Capture the cell that displays the provided text and extract its (X, Y) central coordinate. 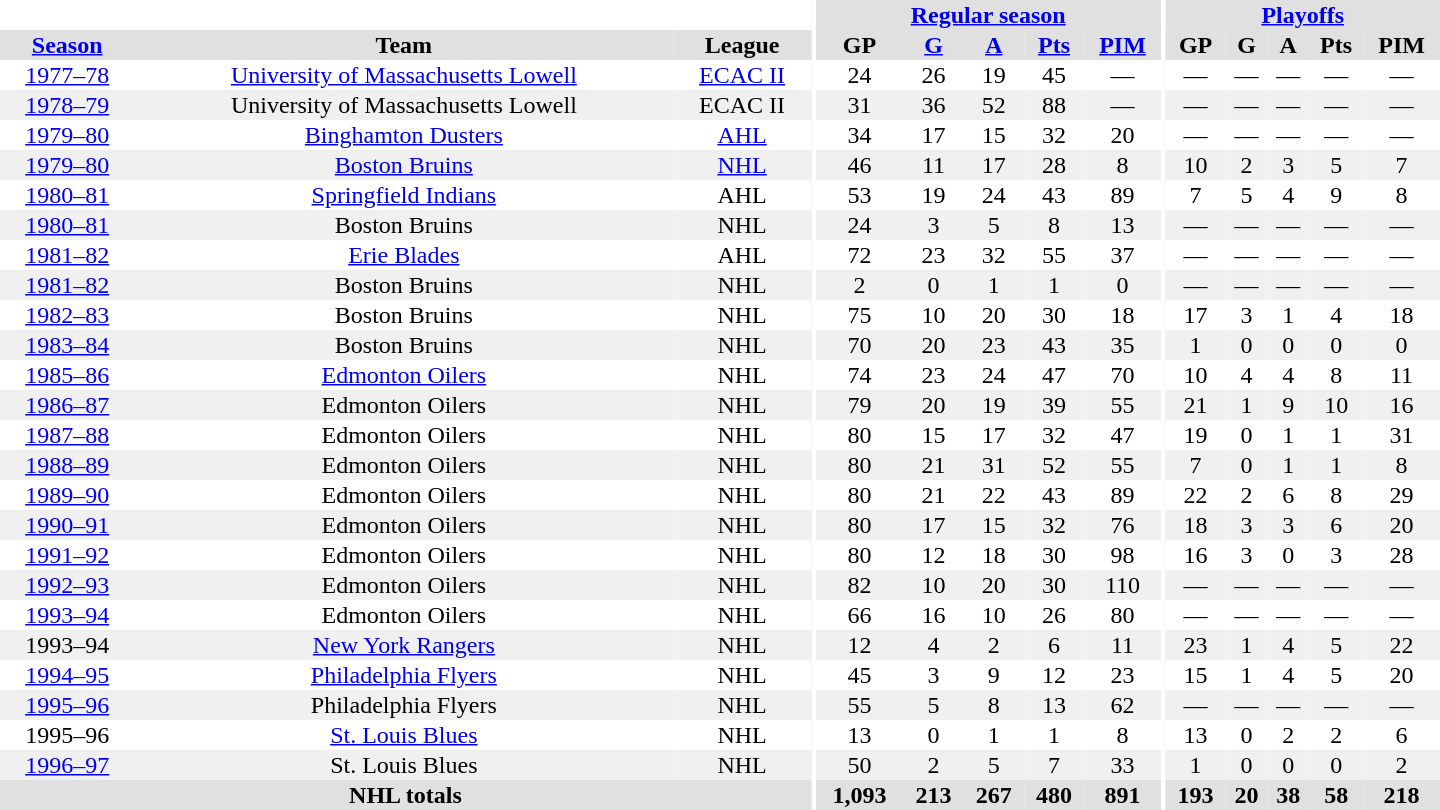
1991–92 (67, 555)
66 (859, 615)
88 (1054, 105)
98 (1122, 555)
1992–93 (67, 585)
58 (1336, 795)
76 (1122, 525)
29 (1402, 495)
110 (1122, 585)
1977–78 (67, 75)
Binghamton Dusters (404, 135)
1996–97 (67, 765)
82 (859, 585)
74 (859, 375)
1,093 (859, 795)
46 (859, 165)
Team (404, 45)
37 (1122, 255)
53 (859, 195)
Erie Blades (404, 255)
35 (1122, 345)
Playoffs (1302, 15)
267 (994, 795)
1982–83 (67, 315)
36 (933, 105)
1990–91 (67, 525)
72 (859, 255)
33 (1122, 765)
62 (1122, 705)
1994–95 (67, 675)
218 (1402, 795)
34 (859, 135)
50 (859, 765)
Springfield Indians (404, 195)
Season (67, 45)
891 (1122, 795)
193 (1195, 795)
1989–90 (67, 495)
1985–86 (67, 375)
213 (933, 795)
1978–79 (67, 105)
League (742, 45)
1987–88 (67, 435)
Regular season (988, 15)
1983–84 (67, 345)
NHL totals (406, 795)
1988–89 (67, 465)
480 (1054, 795)
79 (859, 405)
38 (1288, 795)
75 (859, 315)
39 (1054, 405)
1986–87 (67, 405)
New York Rangers (404, 645)
